Provide the [X, Y] coordinate of the cell's center where the given text is located.  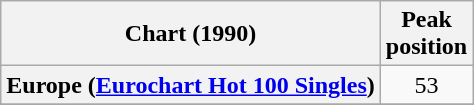
Peakposition [426, 34]
Chart (1990) [191, 34]
53 [426, 85]
Europe (Eurochart Hot 100 Singles) [191, 85]
